Output the [x, y] coordinate of the center of the cell containing the given text.  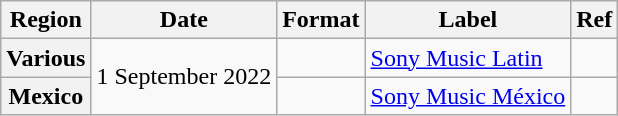
Format [321, 20]
Various [46, 58]
Label [468, 20]
1 September 2022 [184, 77]
Mexico [46, 96]
Date [184, 20]
Sony Music Latin [468, 58]
Ref [594, 20]
Region [46, 20]
Sony Music México [468, 96]
